Search for the cell housing the specified text and yield its [X, Y] center coordinate. 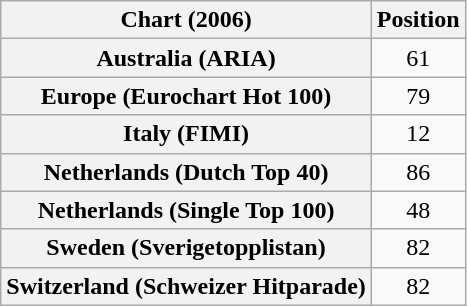
61 [418, 58]
Europe (Eurochart Hot 100) [186, 96]
Chart (2006) [186, 20]
48 [418, 210]
86 [418, 172]
Switzerland (Schweizer Hitparade) [186, 286]
Position [418, 20]
12 [418, 134]
79 [418, 96]
Australia (ARIA) [186, 58]
Netherlands (Dutch Top 40) [186, 172]
Sweden (Sverigetopplistan) [186, 248]
Italy (FIMI) [186, 134]
Netherlands (Single Top 100) [186, 210]
